Extract the (X, Y) coordinate from the center of the cell holding the provided text.  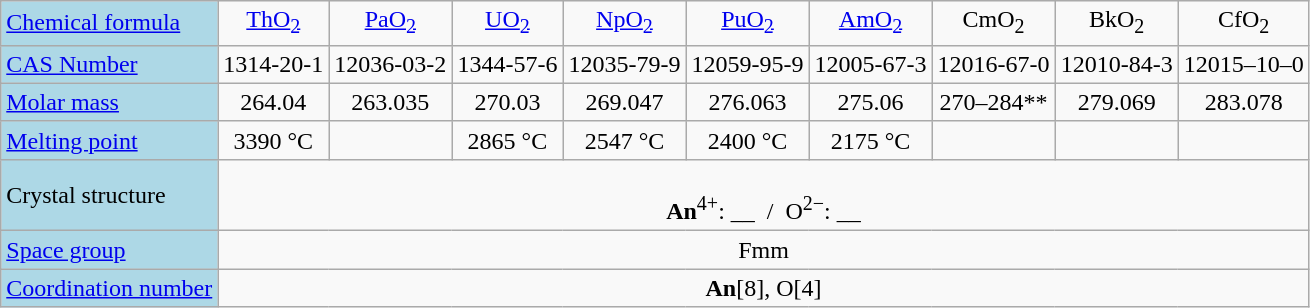
CfO2 (1244, 23)
CAS Number (110, 64)
2547 °C (624, 140)
2865 °C (508, 140)
CmO2 (994, 23)
Crystal structure (110, 195)
12005-67-3 (870, 64)
12015–10–0 (1244, 64)
Fmm (764, 250)
12016-67-0 (994, 64)
PuO2 (748, 23)
283.078 (1244, 102)
264.04 (274, 102)
ThO2 (274, 23)
276.063 (748, 102)
2175 °C (870, 140)
An4+: __ / O2−: __ (764, 195)
An[8], O[4] (764, 288)
12036-03-2 (390, 64)
12010-84-3 (1116, 64)
1314-20-1 (274, 64)
Chemical formula (110, 23)
263.035 (390, 102)
279.069 (1116, 102)
1344-57-6 (508, 64)
12035-79-9 (624, 64)
12059-95-9 (748, 64)
PaO2 (390, 23)
Melting point (110, 140)
AmO2 (870, 23)
2400 °C (748, 140)
Coordination number (110, 288)
270.03 (508, 102)
275.06 (870, 102)
BkO2 (1116, 23)
Molar mass (110, 102)
269.047 (624, 102)
270–284** (994, 102)
3390 °C (274, 140)
UO2 (508, 23)
Space group (110, 250)
NpO2 (624, 23)
